Capture the cell that displays the provided text and extract its (X, Y) central coordinate. 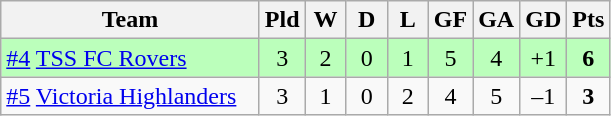
#5 Victoria Highlanders (130, 96)
Pld (282, 20)
6 (588, 58)
GA (496, 20)
W (326, 20)
GD (544, 20)
+1 (544, 58)
–1 (544, 96)
Pts (588, 20)
GF (450, 20)
L (408, 20)
D (366, 20)
#4 TSS FC Rovers (130, 58)
Team (130, 20)
